Return the (X, Y) coordinate for the center point of the cell that contains the specified text.  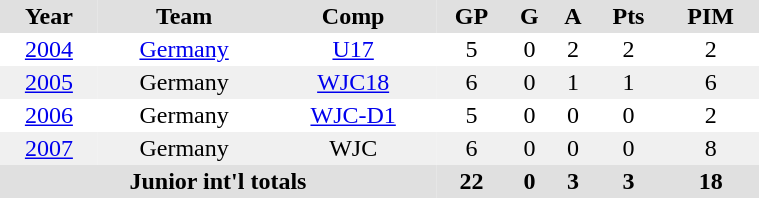
WJC-D1 (352, 116)
Team (184, 16)
Junior int'l totals (218, 182)
G (530, 16)
A (573, 16)
18 (711, 182)
WJC18 (352, 82)
2007 (49, 148)
22 (472, 182)
8 (711, 148)
WJC (352, 148)
2005 (49, 82)
2006 (49, 116)
Pts (628, 16)
U17 (352, 50)
Year (49, 16)
GP (472, 16)
PIM (711, 16)
Comp (352, 16)
2004 (49, 50)
